Extract the (x, y) coordinate from the center of the cell holding the provided text.  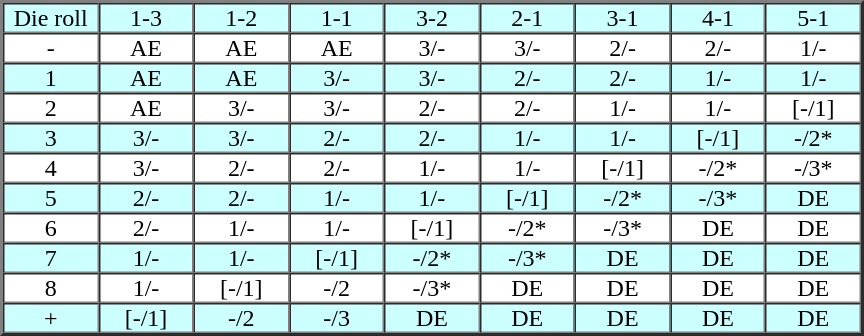
+ (50, 318)
4 (50, 168)
8 (50, 288)
2-1 (528, 18)
-/3 (336, 318)
7 (50, 258)
1-3 (146, 18)
3 (50, 138)
3-1 (622, 18)
1-2 (242, 18)
2 (50, 108)
4-1 (718, 18)
- (50, 48)
1 (50, 78)
6 (50, 228)
1-1 (336, 18)
3-2 (432, 18)
Die roll (50, 18)
5-1 (814, 18)
5 (50, 198)
